Pinpoint the cell where the given text exists, returning its [X, Y] midpoint coordinate. 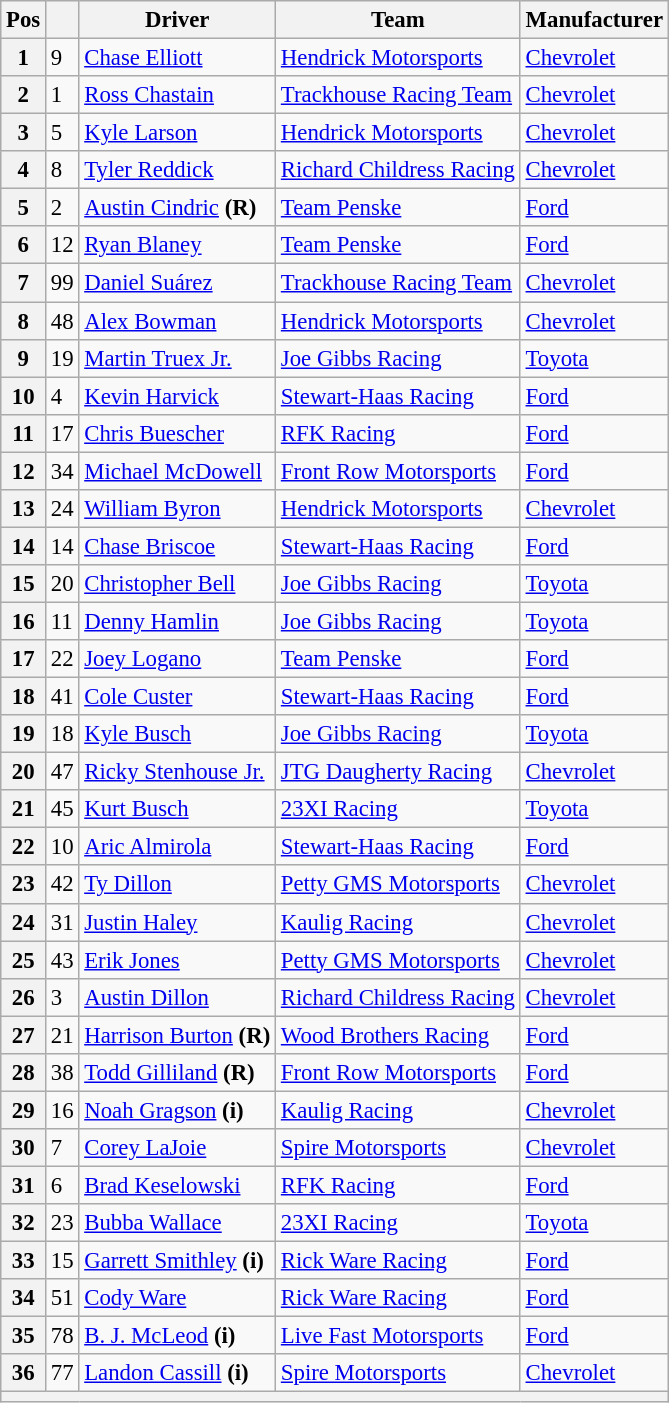
Joey Logano [178, 659]
Daniel Suárez [178, 283]
Pos [24, 20]
26 [24, 997]
Christopher Bell [178, 584]
43 [62, 960]
78 [62, 1336]
Alex Bowman [178, 321]
Kyle Larson [178, 133]
William Byron [178, 509]
Team [398, 20]
29 [24, 1110]
Ricky Stenhouse Jr. [178, 772]
Driver [178, 20]
Denny Hamlin [178, 621]
Austin Cindric (R) [178, 208]
Corey LaJoie [178, 1148]
45 [62, 809]
Wood Brothers Racing [398, 1035]
32 [24, 1223]
38 [62, 1073]
Kevin Harvick [178, 396]
Todd Gilliland (R) [178, 1073]
Brad Keselowski [178, 1185]
Erik Jones [178, 960]
JTG Daugherty Racing [398, 772]
77 [62, 1373]
Cody Ware [178, 1298]
13 [24, 509]
Chase Briscoe [178, 546]
42 [62, 885]
B. J. McLeod (i) [178, 1336]
41 [62, 697]
99 [62, 283]
Ty Dillon [178, 885]
35 [24, 1336]
25 [24, 960]
Tyler Reddick [178, 170]
Live Fast Motorsports [398, 1336]
28 [24, 1073]
Bubba Wallace [178, 1223]
Chris Buescher [178, 433]
36 [24, 1373]
Aric Almirola [178, 847]
Martin Truex Jr. [178, 358]
Manufacturer [594, 20]
Ryan Blaney [178, 245]
Cole Custer [178, 697]
Noah Gragson (i) [178, 1110]
Landon Cassill (i) [178, 1373]
33 [24, 1261]
Michael McDowell [178, 471]
51 [62, 1298]
Garrett Smithley (i) [178, 1261]
Harrison Burton (R) [178, 1035]
Chase Elliott [178, 58]
Ross Chastain [178, 95]
47 [62, 772]
30 [24, 1148]
Austin Dillon [178, 997]
48 [62, 321]
27 [24, 1035]
Justin Haley [178, 922]
Kyle Busch [178, 734]
Kurt Busch [178, 809]
